Determine the (X, Y) coordinate at the center of the cell enclosing the given text.  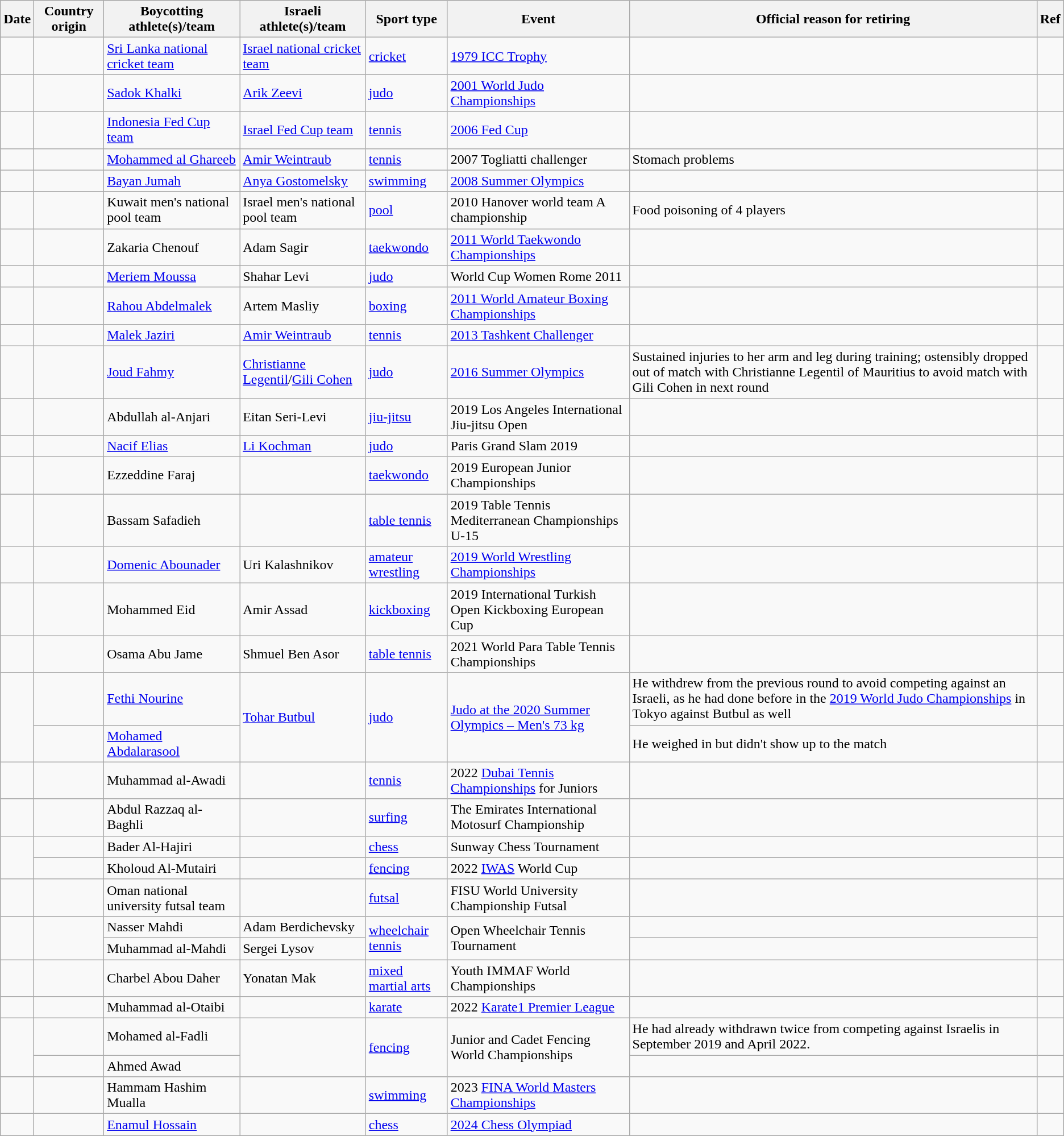
2019 International Turkish Open Kickboxing European Cup (538, 610)
2021 World Para Table Tennis Championships (538, 654)
2022 IWAS World Cup (538, 868)
pool (406, 210)
2011 World Amateur Boxing Championships (538, 306)
Meriem Moussa (172, 276)
The Emirates International Motosurf Championship (538, 818)
Muhammad al-Otaibi (172, 1008)
World Cup Women Rome 2011 (538, 276)
2016 Summer Olympics (538, 372)
Paris Grand Slam 2019 (538, 446)
Sergei Lysov (303, 948)
amateur wrestling (406, 565)
Li Kochman (303, 446)
Arik Zeevi (303, 93)
2024 Chess Olympiad (538, 1125)
Indonesia Fed Cup team (172, 130)
2023 FINA World Masters Championships (538, 1095)
Enamul Hossain (172, 1125)
Sadok Khalki (172, 93)
Mohamed al-Fadli (172, 1037)
He weighed in but didn't show up to the match (833, 744)
Mohamed Abdalarasool (172, 744)
Kuwait men's national pool team (172, 210)
kickboxing (406, 610)
Abdullah al-Anjari (172, 416)
Food poisoning of 4 players (833, 210)
Adam Sagir (303, 247)
Bader Al-Hajiri (172, 847)
Malek Jaziri (172, 335)
wheelchair tennis (406, 938)
Israeli athlete(s)/team (303, 19)
2013 Tashkent Challenger (538, 335)
Mohammed al Ghareeb (172, 159)
Artem Masliy (303, 306)
Official reason for retiring (833, 19)
Hammam Hashim Mualla (172, 1095)
Youth IMMAF World Championships (538, 978)
Open Wheelchair Tennis Tournament (538, 938)
Israel Fed Cup team (303, 130)
boxing (406, 306)
Junior and Cadet Fencing World Championships (538, 1047)
Boycotting athlete(s)/team (172, 19)
2006 Fed Cup (538, 130)
Israel national cricket team (303, 56)
Sri Lanka national cricket team (172, 56)
Bayan Jumah (172, 181)
Yonatan Mak (303, 978)
He had already withdrawn twice from competing against Israelis in September 2019 and April 2022. (833, 1037)
Shahar Levi (303, 276)
Abdul Razzaq al-Baghli (172, 818)
Ahmed Awad (172, 1066)
2022 Karate1 Premier League (538, 1008)
Mohammed Eid (172, 610)
futsal (406, 897)
Shmuel Ben Asor (303, 654)
Osama Abu Jame (172, 654)
Israel men's national pool team (303, 210)
2008 Summer Olympics (538, 181)
Sport type (406, 19)
Rahou Abdelmalek (172, 306)
Anya Gostomelsky (303, 181)
Tohar Butbul (303, 718)
mixed martial arts (406, 978)
Ezzeddine Faraj (172, 475)
Charbel Abou Daher (172, 978)
2007 Togliatti challenger (538, 159)
Nasser Mahdi (172, 927)
2019 World Wrestling Championships (538, 565)
Event (538, 19)
Uri Kalashnikov (303, 565)
karate (406, 1008)
Christianne Legentil/Gili Cohen (303, 372)
2022 Dubai Tennis Championships for Juniors (538, 780)
surfing (406, 818)
1979 ICC Trophy (538, 56)
Stomach problems (833, 159)
2010 Hanover world team A championship (538, 210)
Nacif Elias (172, 446)
2011 World Taekwondo Championships (538, 247)
Joud Fahmy (172, 372)
Bassam Safadieh (172, 520)
Sunway Chess Tournament (538, 847)
Adam Berdichevsky (303, 927)
2019 European Junior Championships (538, 475)
2019 Table Tennis Mediterranean Championships U-15 (538, 520)
jiu-jitsu (406, 416)
2001 World Judo Championships (538, 93)
FISU World University Championship Futsal (538, 897)
Domenic Abounader (172, 565)
Muhammad al-Mahdi (172, 948)
2019 Los Angeles International Jiu-jitsu Open (538, 416)
Fethi Nourine (172, 699)
Ref (1050, 19)
Oman national university futsal team (172, 897)
Country origin (69, 19)
Eitan Seri-Levi (303, 416)
Muhammad al-Awadi (172, 780)
cricket (406, 56)
Judo at the 2020 Summer Olympics – Men's 73 kg (538, 718)
Kholoud Al-Mutairi (172, 868)
Date (17, 19)
Zakaria Chenouf (172, 247)
Amir Assad (303, 610)
